Scan for the cell matching the given text and deliver its [x, y] coordinate at center. 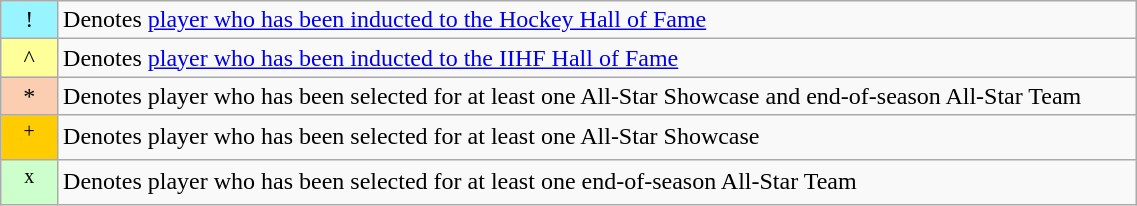
^ [30, 58]
x [30, 182]
Denotes player who has been inducted to the Hockey Hall of Fame [598, 20]
! [30, 20]
+ [30, 138]
Denotes player who has been selected for at least one end-of-season All-Star Team [598, 182]
* [30, 96]
Denotes player who has been selected for at least one All-Star Showcase and end-of-season All-Star Team [598, 96]
Denotes player who has been inducted to the IIHF Hall of Fame [598, 58]
Denotes player who has been selected for at least one All-Star Showcase [598, 138]
